Pinpoint the cell where the given text exists, returning its (X, Y) midpoint coordinate. 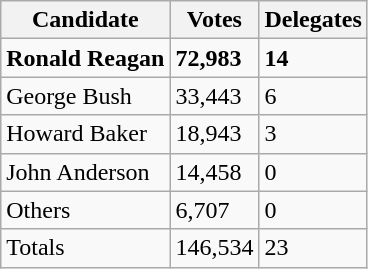
146,534 (214, 248)
Votes (214, 20)
18,943 (214, 134)
14 (313, 58)
6,707 (214, 210)
Ronald Reagan (86, 58)
John Anderson (86, 172)
Candidate (86, 20)
Others (86, 210)
Delegates (313, 20)
23 (313, 248)
3 (313, 134)
33,443 (214, 96)
14,458 (214, 172)
72,983 (214, 58)
George Bush (86, 96)
Howard Baker (86, 134)
Totals (86, 248)
6 (313, 96)
